Provide the [X, Y] coordinate of the cell's center where the given text is located.  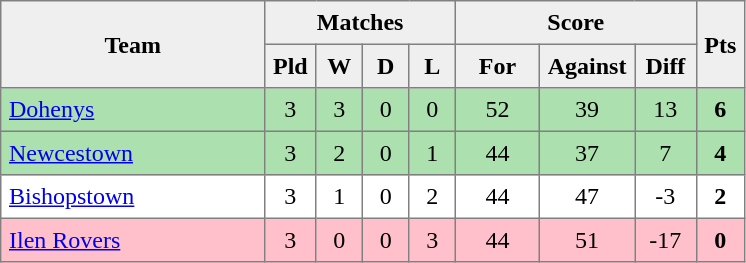
37 [586, 153]
Against [586, 66]
D [385, 66]
7 [666, 153]
13 [666, 110]
Pld [290, 66]
Matches [360, 23]
Score [576, 23]
-17 [666, 240]
4 [720, 153]
Ilen Rovers [133, 240]
L [432, 66]
52 [497, 110]
Bishopstown [133, 197]
Team [133, 44]
W [339, 66]
-3 [666, 197]
Diff [666, 66]
Dohenys [133, 110]
6 [720, 110]
39 [586, 110]
47 [586, 197]
51 [586, 240]
Pts [720, 44]
Newcestown [133, 153]
For [497, 66]
